Determine the [X, Y] coordinate at the center of the cell enclosing the given text.  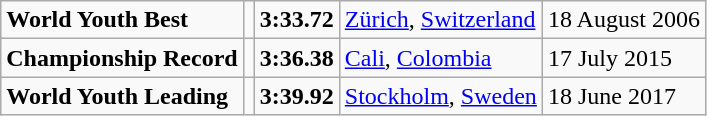
3:39.92 [296, 96]
Zürich, Switzerland [440, 20]
Stockholm, Sweden [440, 96]
Cali, Colombia [440, 58]
World Youth Best [122, 20]
18 August 2006 [624, 20]
17 July 2015 [624, 58]
18 June 2017 [624, 96]
3:33.72 [296, 20]
Championship Record [122, 58]
3:36.38 [296, 58]
World Youth Leading [122, 96]
